Detect which cell encompasses the target text, then output its (X, Y) center coordinate. 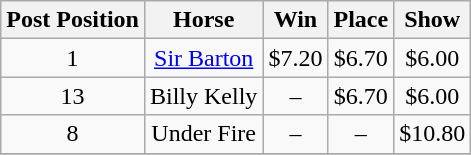
Under Fire (203, 134)
13 (73, 96)
$10.80 (432, 134)
Win (296, 20)
Post Position (73, 20)
$7.20 (296, 58)
Horse (203, 20)
Show (432, 20)
Sir Barton (203, 58)
Place (361, 20)
1 (73, 58)
8 (73, 134)
Billy Kelly (203, 96)
